Return (x, y) of the center of cell containing provided text 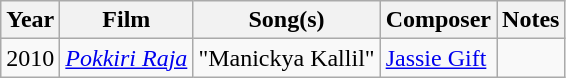
Jassie Gift (438, 58)
Song(s) (286, 20)
Year (30, 20)
"Manickya Kallil" (286, 58)
Composer (438, 20)
2010 (30, 58)
Notes (531, 20)
Film (126, 20)
Pokkiri Raja (126, 58)
